Provide the (x, y) coordinate of the cell's center where the given text is located.  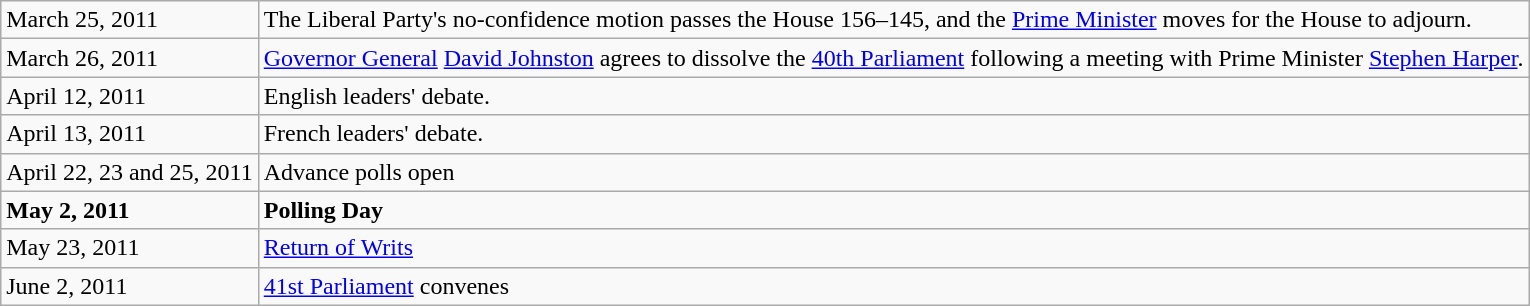
French leaders' debate. (894, 134)
April 12, 2011 (130, 96)
The Liberal Party's no-confidence motion passes the House 156–145, and the Prime Minister moves for the House to adjourn. (894, 20)
Return of Writs (894, 248)
Governor General David Johnston agrees to dissolve the 40th Parliament following a meeting with Prime Minister Stephen Harper. (894, 58)
June 2, 2011 (130, 286)
Advance polls open (894, 172)
March 26, 2011 (130, 58)
May 23, 2011 (130, 248)
Polling Day (894, 210)
April 22, 23 and 25, 2011 (130, 172)
English leaders' debate. (894, 96)
March 25, 2011 (130, 20)
April 13, 2011 (130, 134)
May 2, 2011 (130, 210)
41st Parliament convenes (894, 286)
